Scan for the cell matching the given text and deliver its (X, Y) coordinate at center. 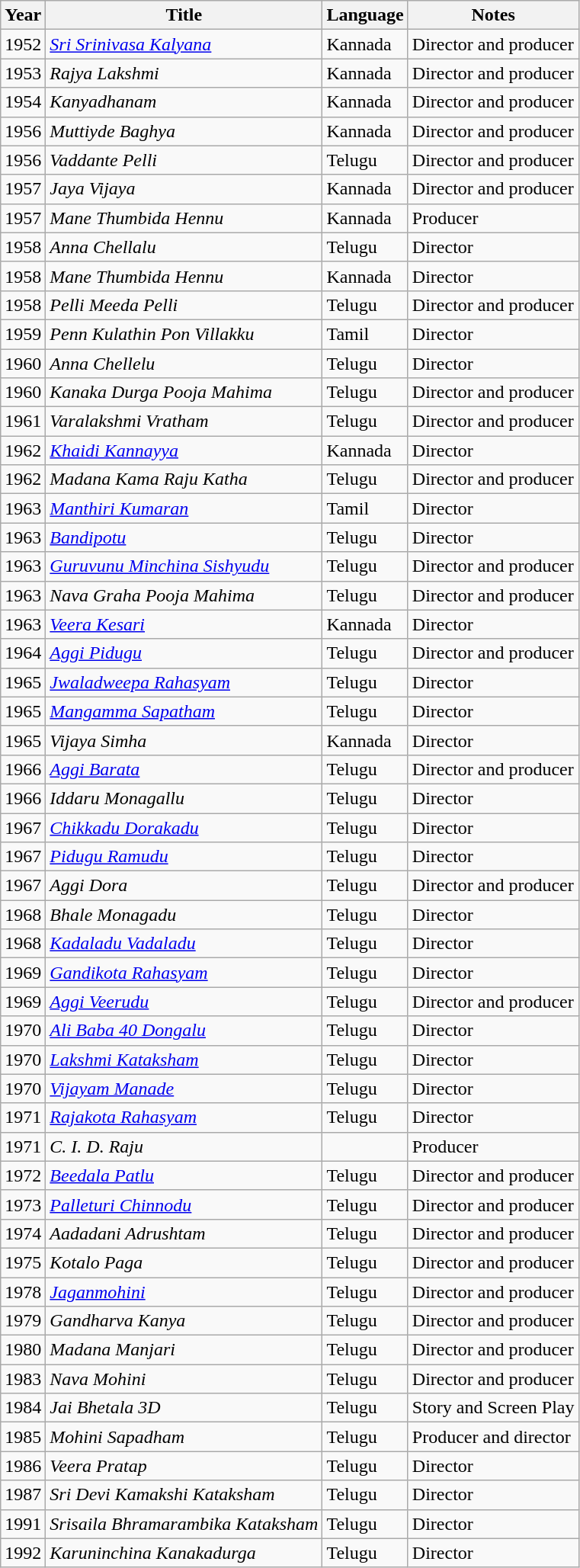
Kanaka Durga Pooja Mahima (184, 393)
Anna Chellalu (184, 247)
Khaidi Kannayya (184, 451)
Chikkadu Dorakadu (184, 827)
Gandharva Kanya (184, 1321)
Karuninchina Kanakadurga (184, 1553)
1973 (23, 1204)
Anna Chellelu (184, 364)
1959 (23, 334)
Sri Srinivasa Kalyana (184, 44)
1964 (23, 653)
Lakshmi Kataksham (184, 1060)
Rajakota Rahasyam (184, 1117)
Kanyadhanam (184, 102)
1984 (23, 1408)
Varalakshmi Vratham (184, 422)
Gandikota Rahasyam (184, 973)
Madana Kama Raju Katha (184, 479)
Pelli Meeda Pelli (184, 305)
Srisaila Bhramarambika Kataksham (184, 1524)
Nava Mohini (184, 1379)
1972 (23, 1175)
Bhale Monagadu (184, 915)
1980 (23, 1350)
Aggi Veerudu (184, 1002)
Vijayam Manade (184, 1089)
Manthiri Kumaran (184, 508)
Penn Kulathin Pon Villakku (184, 334)
1975 (23, 1262)
Jwaladweepa Rahasyam (184, 682)
1979 (23, 1321)
Language (365, 15)
1974 (23, 1233)
Beedala Patlu (184, 1175)
Nava Graha Pooja Mahima (184, 595)
Bandipotu (184, 537)
1986 (23, 1466)
Aggi Pidugu (184, 653)
Iddaru Monagallu (184, 798)
Aadadani Adrushtam (184, 1233)
Jaya Vijaya (184, 189)
1987 (23, 1495)
Aggi Barata (184, 769)
Sri Devi Kamakshi Kataksham (184, 1495)
1954 (23, 102)
1961 (23, 422)
Year (23, 15)
Jaganmohini (184, 1292)
Vaddante Pelli (184, 160)
1983 (23, 1379)
Muttiyde Baghya (184, 131)
1985 (23, 1437)
Mangamma Sapatham (184, 711)
Aggi Dora (184, 886)
Guruvunu Minchina Sishyudu (184, 566)
Story and Screen Play (493, 1408)
Rajya Lakshmi (184, 73)
Vijaya Simha (184, 740)
1953 (23, 73)
1952 (23, 44)
Pidugu Ramudu (184, 857)
Jai Bhetala 3D (184, 1408)
1992 (23, 1553)
Notes (493, 15)
Producer and director (493, 1437)
Kadaladu Vadaladu (184, 944)
Veera Pratap (184, 1466)
Veera Kesari (184, 624)
Kotalo Paga (184, 1262)
1978 (23, 1292)
1991 (23, 1524)
Palleturi Chinnodu (184, 1204)
C. I. D. Raju (184, 1146)
Title (184, 15)
Ali Baba 40 Dongalu (184, 1031)
Madana Manjari (184, 1350)
Mohini Sapadham (184, 1437)
